Scan for the cell matching the given text and deliver its [x, y] coordinate at center. 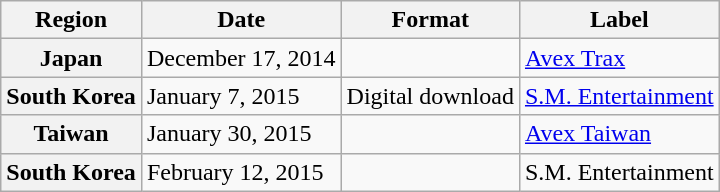
Taiwan [72, 134]
February 12, 2015 [241, 172]
January 30, 2015 [241, 134]
Japan [72, 58]
January 7, 2015 [241, 96]
Avex Trax [619, 58]
Date [241, 20]
Label [619, 20]
Digital download [430, 96]
December 17, 2014 [241, 58]
Format [430, 20]
Avex Taiwan [619, 134]
Region [72, 20]
